Capture the cell that displays the provided text and extract its (X, Y) central coordinate. 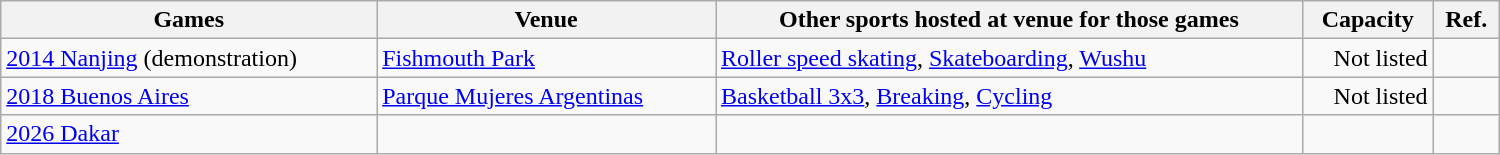
Other sports hosted at venue for those games (1010, 20)
2026 Dakar (189, 134)
Ref. (1466, 20)
Games (189, 20)
2018 Buenos Aires (189, 96)
Roller speed skating, Skateboarding, Wushu (1010, 58)
Parque Mujeres Argentinas (546, 96)
Fishmouth Park (546, 58)
Venue (546, 20)
Capacity (1368, 20)
Basketball 3x3, Breaking, Cycling (1010, 96)
2014 Nanjing (demonstration) (189, 58)
